Identify which cell holds the provided text, then report its [x, y] central coordinate. 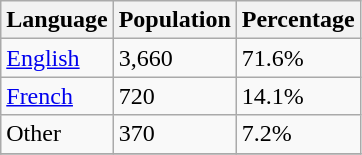
3,660 [174, 58]
71.6% [298, 58]
7.2% [298, 134]
English [57, 58]
French [57, 96]
Other [57, 134]
Population [174, 20]
Language [57, 20]
14.1% [298, 96]
370 [174, 134]
720 [174, 96]
Percentage [298, 20]
